Find where the given text appears and provide that cell's center as (X, Y) coordinate. 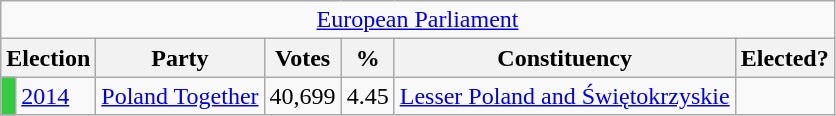
European Parliament (418, 20)
Votes (302, 58)
Poland Together (180, 96)
% (368, 58)
4.45 (368, 96)
Lesser Poland and Świętokrzyskie (564, 96)
2014 (56, 96)
Election (48, 58)
Constituency (564, 58)
40,699 (302, 96)
Party (180, 58)
Elected? (784, 58)
